Return (X, Y) of the center of cell containing provided text 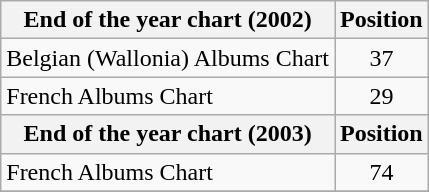
29 (381, 96)
Belgian (Wallonia) Albums Chart (168, 58)
37 (381, 58)
End of the year chart (2002) (168, 20)
End of the year chart (2003) (168, 134)
74 (381, 172)
